Return [x, y] of the center of cell containing provided text 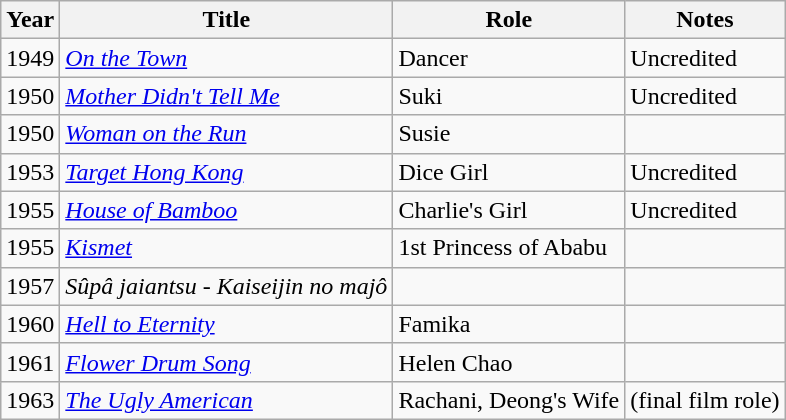
(final film role) [705, 400]
Charlie's Girl [509, 210]
Sûpâ jaiantsu - Kaiseijin no majô [226, 286]
Hell to Eternity [226, 324]
1963 [30, 400]
1961 [30, 362]
Mother Didn't Tell Me [226, 96]
House of Bamboo [226, 210]
Dancer [509, 58]
On the Town [226, 58]
Role [509, 20]
Target Hong Kong [226, 172]
1949 [30, 58]
Woman on the Run [226, 134]
Helen Chao [509, 362]
Kismet [226, 248]
Year [30, 20]
Flower Drum Song [226, 362]
1957 [30, 286]
Suki [509, 96]
1st Princess of Ababu [509, 248]
The Ugly American [226, 400]
Rachani, Deong's Wife [509, 400]
1960 [30, 324]
Susie [509, 134]
1953 [30, 172]
Notes [705, 20]
Title [226, 20]
Famika [509, 324]
Dice Girl [509, 172]
